For the text-containing cell, return its midpoint in [X, Y] coordinate format. 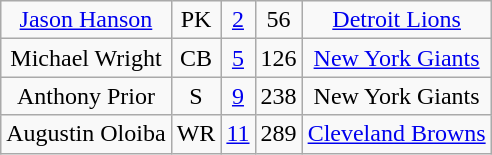
Augustin Oloiba [86, 134]
PK [196, 20]
126 [278, 58]
56 [278, 20]
WR [196, 134]
9 [238, 96]
238 [278, 96]
Anthony Prior [86, 96]
CB [196, 58]
11 [238, 134]
Michael Wright [86, 58]
Detroit Lions [396, 20]
Jason Hanson [86, 20]
S [196, 96]
Cleveland Browns [396, 134]
2 [238, 20]
289 [278, 134]
5 [238, 58]
